Search for the cell housing the specified text and yield its (X, Y) center coordinate. 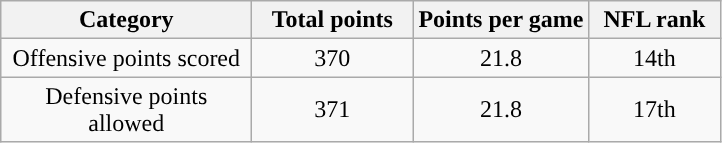
14th (654, 58)
Offensive points scored (126, 58)
Total points (332, 20)
Category (126, 20)
17th (654, 110)
NFL rank (654, 20)
370 (332, 58)
371 (332, 110)
Points per game (501, 20)
Defensive points allowed (126, 110)
